Identify which cell holds the provided text, then report its [x, y] central coordinate. 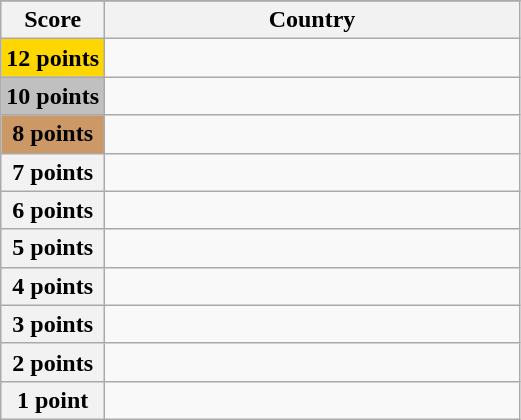
6 points [53, 210]
Score [53, 20]
Country [312, 20]
5 points [53, 248]
8 points [53, 134]
1 point [53, 400]
3 points [53, 324]
10 points [53, 96]
12 points [53, 58]
7 points [53, 172]
2 points [53, 362]
4 points [53, 286]
